Scan for the cell matching the given text and deliver its (x, y) coordinate at center. 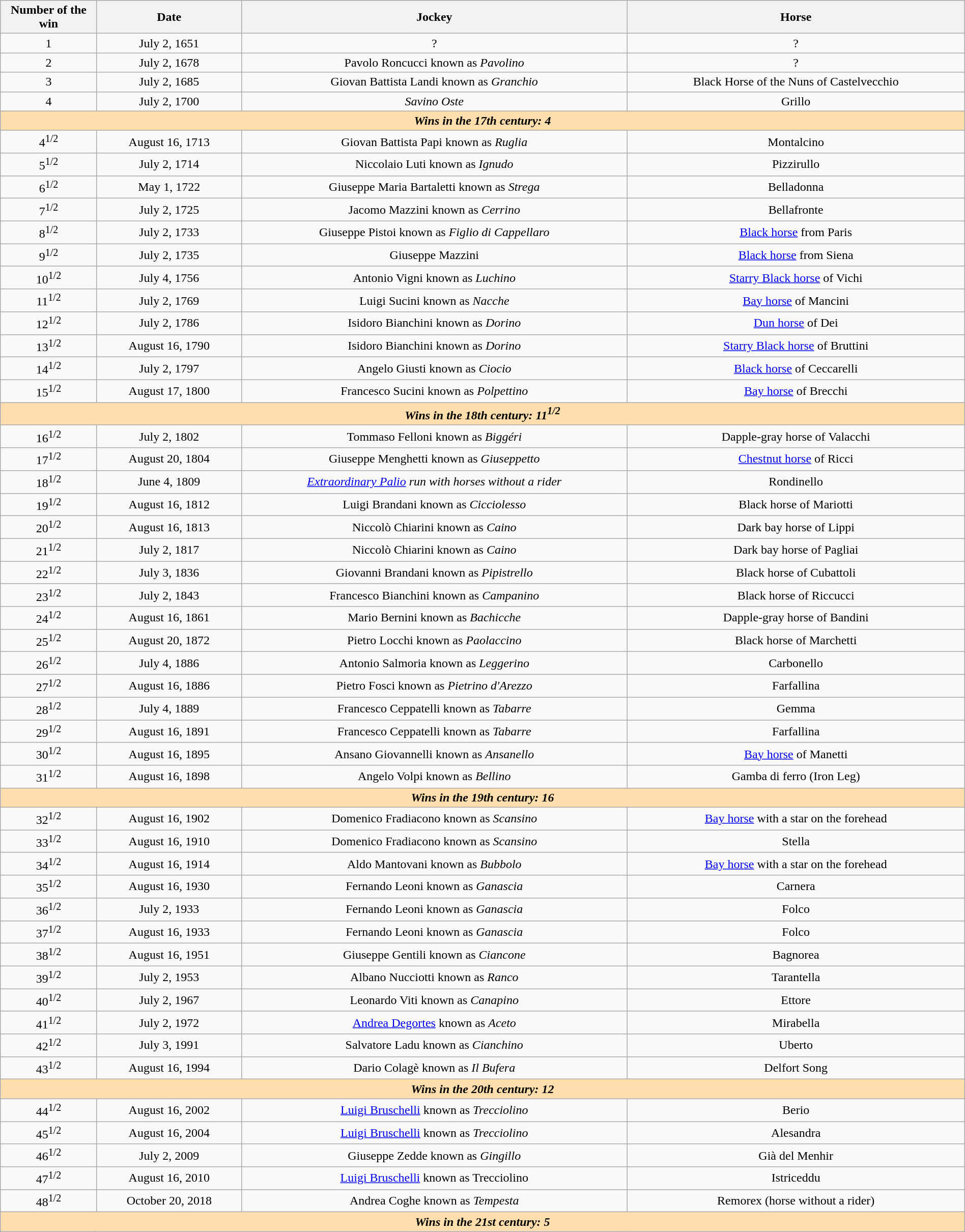
Starry Black horse of Bruttini (796, 346)
441/2 (49, 1110)
July 2, 1678 (169, 63)
Black horse of Marchetti (796, 640)
July 2, 1725 (169, 210)
Alesandra (796, 1133)
321/2 (49, 818)
Pavolo Roncucci known as Pavolino (434, 63)
Andrea Degortes known as Aceto (434, 1023)
Belladonna (796, 187)
July 2, 1733 (169, 232)
Wins in the 17th century: 4 (482, 121)
381/2 (49, 955)
July 2, 1967 (169, 1000)
311/2 (49, 777)
August 16, 1813 (169, 527)
July 2, 1685 (169, 82)
Starry Black horse of Vichi (796, 278)
Pizzirullo (796, 165)
Black horse of Riccucci (796, 595)
111/2 (49, 300)
291/2 (49, 732)
July 2, 1843 (169, 595)
August 16, 2002 (169, 1110)
Giuseppe Gentili known as Ciancone (434, 955)
171/2 (49, 459)
1 (49, 43)
271/2 (49, 686)
August 16, 1930 (169, 886)
Black Horse of the Nuns of Castelvecchio (796, 82)
191/2 (49, 505)
421/2 (49, 1045)
371/2 (49, 932)
July 2, 1769 (169, 300)
July 2, 1714 (169, 165)
Giuseppe Zedde known as Gingillo (434, 1155)
Albano Nucciotti known as Ranco (434, 977)
Tommaso Felloni known as Biggéri (434, 437)
Mario Bernini known as Bachicche (434, 618)
Angelo Volpi known as Bellino (434, 777)
221/2 (49, 573)
Dark bay horse of Pagliai (796, 550)
3 (49, 82)
391/2 (49, 977)
August 16, 1713 (169, 141)
Savino Oste (434, 101)
181/2 (49, 481)
Extraordinary Palio run with horses without a rider (434, 481)
Pietro Locchi known as Paolaccino (434, 640)
Delfort Song (796, 1068)
71/2 (49, 210)
161/2 (49, 437)
Giuseppe Maria Bartaletti known as Strega (434, 187)
Tarantella (796, 977)
Salvatore Ladu known as Cianchino (434, 1045)
July 2, 1735 (169, 255)
Già del Menhir (796, 1155)
Remorex (horse without a rider) (796, 1201)
Bay horse of Mancini (796, 300)
August 17, 1800 (169, 391)
Dario Colagè known as Il Bufera (434, 1068)
August 16, 1914 (169, 864)
Giuseppe Mazzini (434, 255)
Jockey (434, 17)
August 16, 1861 (169, 618)
Black horse from Paris (796, 232)
Antonio Vigni known as Luchino (434, 278)
Bagnorea (796, 955)
August 16, 1902 (169, 818)
July 2, 1972 (169, 1023)
Dark bay horse of Lippi (796, 527)
July 2, 1817 (169, 550)
Istriceddu (796, 1179)
301/2 (49, 754)
August 16, 2010 (169, 1179)
451/2 (49, 1133)
Carbonello (796, 664)
July 2, 1797 (169, 368)
211/2 (49, 550)
July 2, 1700 (169, 101)
341/2 (49, 864)
Wins in the 21st century: 5 (482, 1222)
Angelo Giusti known as Ciocio (434, 368)
Berio (796, 1110)
Ettore (796, 1000)
Bellafronte (796, 210)
361/2 (49, 909)
91/2 (49, 255)
Black horse from Siena (796, 255)
July 2, 2009 (169, 1155)
Ansano Giovannelli known as Ansanello (434, 754)
August 16, 1951 (169, 955)
141/2 (49, 368)
Giovanni Brandani known as Pipistrello (434, 573)
241/2 (49, 618)
Luigi Sucini known as Nacche (434, 300)
411/2 (49, 1023)
August 16, 1910 (169, 842)
Giuseppe Menghetti known as Giuseppetto (434, 459)
331/2 (49, 842)
Francesco Sucini known as Polpettino (434, 391)
August 20, 1804 (169, 459)
Mirabella (796, 1023)
261/2 (49, 664)
251/2 (49, 640)
Black horse of Cubattoli (796, 573)
Wins in the 18th century: 111/2 (482, 414)
2 (49, 63)
August 16, 2004 (169, 1133)
101/2 (49, 278)
471/2 (49, 1179)
July 2, 1933 (169, 909)
July 2, 1651 (169, 43)
Gemma (796, 708)
October 20, 2018 (169, 1201)
July 4, 1886 (169, 664)
201/2 (49, 527)
Andrea Coghe known as Tempesta (434, 1201)
351/2 (49, 886)
August 16, 1994 (169, 1068)
August 16, 1933 (169, 932)
Dapple-gray horse of Valacchi (796, 437)
121/2 (49, 324)
Uberto (796, 1045)
Carnera (796, 886)
Rondinello (796, 481)
June 4, 1809 (169, 481)
May 1, 1722 (169, 187)
61/2 (49, 187)
Horse (796, 17)
July 2, 1786 (169, 324)
Number of the win (49, 17)
281/2 (49, 708)
Montalcino (796, 141)
Wins in the 20th century: 12 (482, 1089)
Wins in the 19th century: 16 (482, 797)
July 4, 1756 (169, 278)
Luigi Brandani known as Cicciolesso (434, 505)
Grillo (796, 101)
Bay horse of Manetti (796, 754)
Antonio Salmoria known as Leggerino (434, 664)
Giovan Battista Landi known as Granchio (434, 82)
Chestnut horse of Ricci (796, 459)
August 16, 1886 (169, 686)
July 2, 1953 (169, 977)
Aldo Mantovani known as Bubbolo (434, 864)
August 16, 1891 (169, 732)
Giovan Battista Papi known as Ruglia (434, 141)
August 16, 1898 (169, 777)
131/2 (49, 346)
Niccolaio Luti known as Ignudo (434, 165)
August 16, 1812 (169, 505)
Dapple-gray horse of Bandini (796, 618)
Giuseppe Pistoi known as Figlio di Cappellaro (434, 232)
431/2 (49, 1068)
401/2 (49, 1000)
Stella (796, 842)
Bay horse of Brecchi (796, 391)
August 16, 1790 (169, 346)
Black horse of Mariotti (796, 505)
51/2 (49, 165)
481/2 (49, 1201)
Dun horse of Dei (796, 324)
81/2 (49, 232)
Date (169, 17)
July 4, 1889 (169, 708)
Francesco Bianchini known as Campanino (434, 595)
Jacomo Mazzini known as Cerrino (434, 210)
4 (49, 101)
231/2 (49, 595)
Leonardo Viti known as Canapino (434, 1000)
July 3, 1991 (169, 1045)
41/2 (49, 141)
August 16, 1895 (169, 754)
Gamba di ferro (Iron Leg) (796, 777)
151/2 (49, 391)
July 2, 1802 (169, 437)
Black horse of Ceccarelli (796, 368)
Pietro Fosci known as Pietrino d'Arezzo (434, 686)
July 3, 1836 (169, 573)
461/2 (49, 1155)
August 20, 1872 (169, 640)
